Search for the cell housing the specified text and yield its [X, Y] center coordinate. 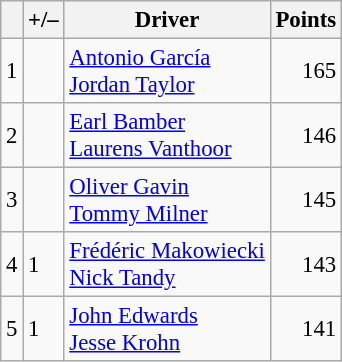
3 [12, 200]
Points [306, 20]
John Edwards Jesse Krohn [167, 330]
+/– [44, 20]
Oliver Gavin Tommy Milner [167, 200]
2 [12, 136]
Frédéric Makowiecki Nick Tandy [167, 264]
165 [306, 72]
141 [306, 330]
Driver [167, 20]
Antonio García Jordan Taylor [167, 72]
146 [306, 136]
Earl Bamber Laurens Vanthoor [167, 136]
145 [306, 200]
5 [12, 330]
143 [306, 264]
4 [12, 264]
